Locate the cell with the specified text and output its (x, y) center coordinate. 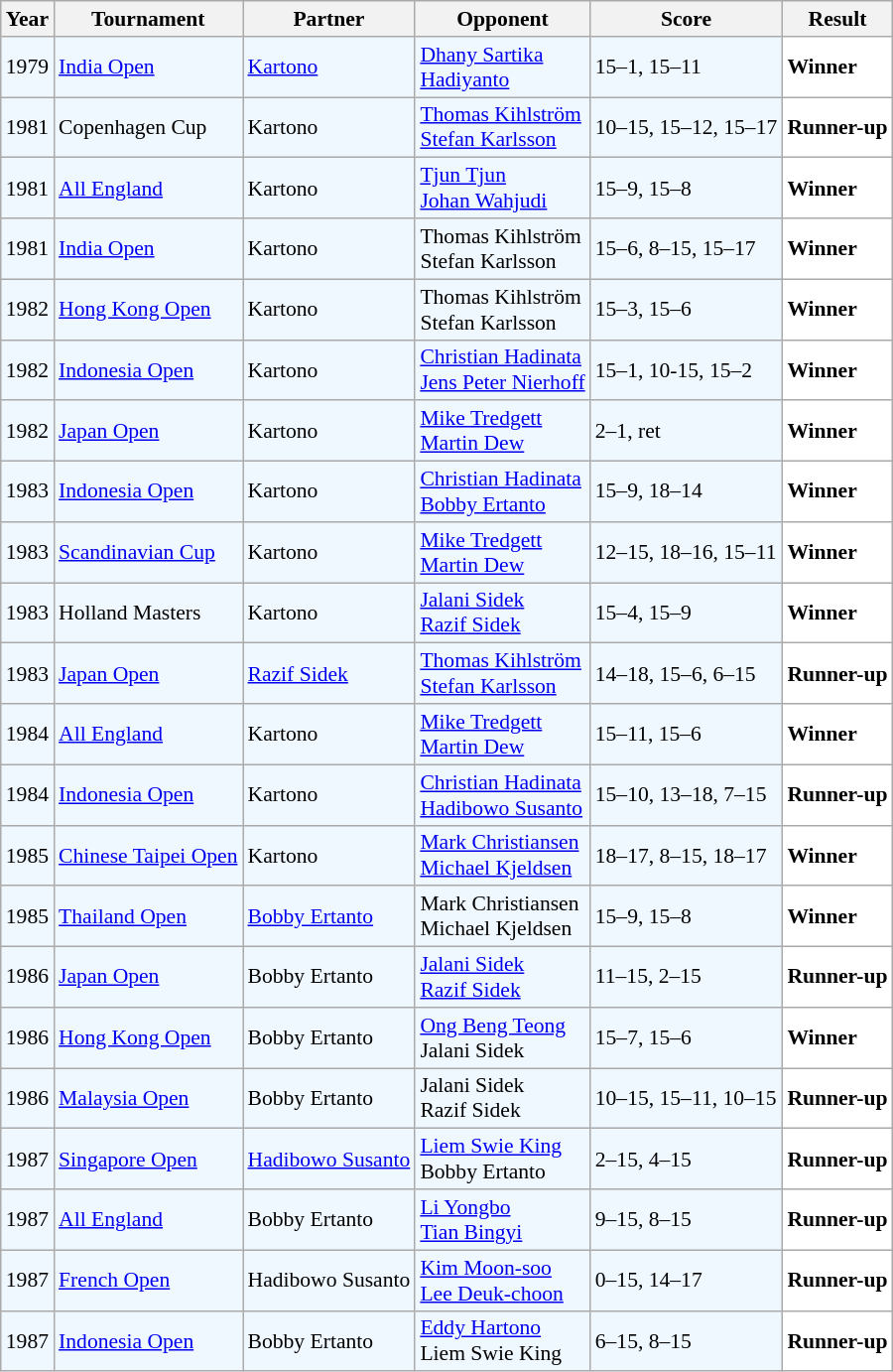
Kim Moon-soo Lee Deuk-choon (502, 1281)
6–15, 8–15 (687, 1340)
1979 (28, 68)
Christian Hadinata Jens Peter Nierhoff (502, 369)
15–1, 15–11 (687, 68)
Tjun Tjun Johan Wahjudi (502, 189)
Chinese Taipei Open (148, 856)
2–15, 4–15 (687, 1160)
10–15, 15–11, 10–15 (687, 1098)
Opponent (502, 19)
Result (837, 19)
10–15, 15–12, 15–17 (687, 127)
Ong Beng Teong Jalani Sidek (502, 1038)
Partner (328, 19)
Eddy Hartono Liem Swie King (502, 1340)
Singapore Open (148, 1160)
15–4, 15–9 (687, 614)
Tournament (148, 19)
9–15, 8–15 (687, 1219)
Holland Masters (148, 614)
Scandinavian Cup (148, 552)
15–10, 13–18, 7–15 (687, 794)
2–1, ret (687, 431)
French Open (148, 1281)
15–7, 15–6 (687, 1038)
12–15, 18–16, 15–11 (687, 552)
Score (687, 19)
Li Yongbo Tian Bingyi (502, 1219)
15–1, 10-15, 15–2 (687, 369)
Year (28, 19)
15–6, 8–15, 15–17 (687, 248)
15–9, 18–14 (687, 492)
Liem Swie King Bobby Ertanto (502, 1160)
0–15, 14–17 (687, 1281)
18–17, 8–15, 18–17 (687, 856)
15–3, 15–6 (687, 310)
Malaysia Open (148, 1098)
Copenhagen Cup (148, 127)
Christian Hadinata Bobby Ertanto (502, 492)
11–15, 2–15 (687, 977)
14–18, 15–6, 6–15 (687, 673)
Dhany Sartika Hadiyanto (502, 68)
Christian Hadinata Hadibowo Susanto (502, 794)
Razif Sidek (328, 673)
Thailand Open (148, 917)
15–11, 15–6 (687, 735)
